Return [x, y] of the center of cell containing provided text 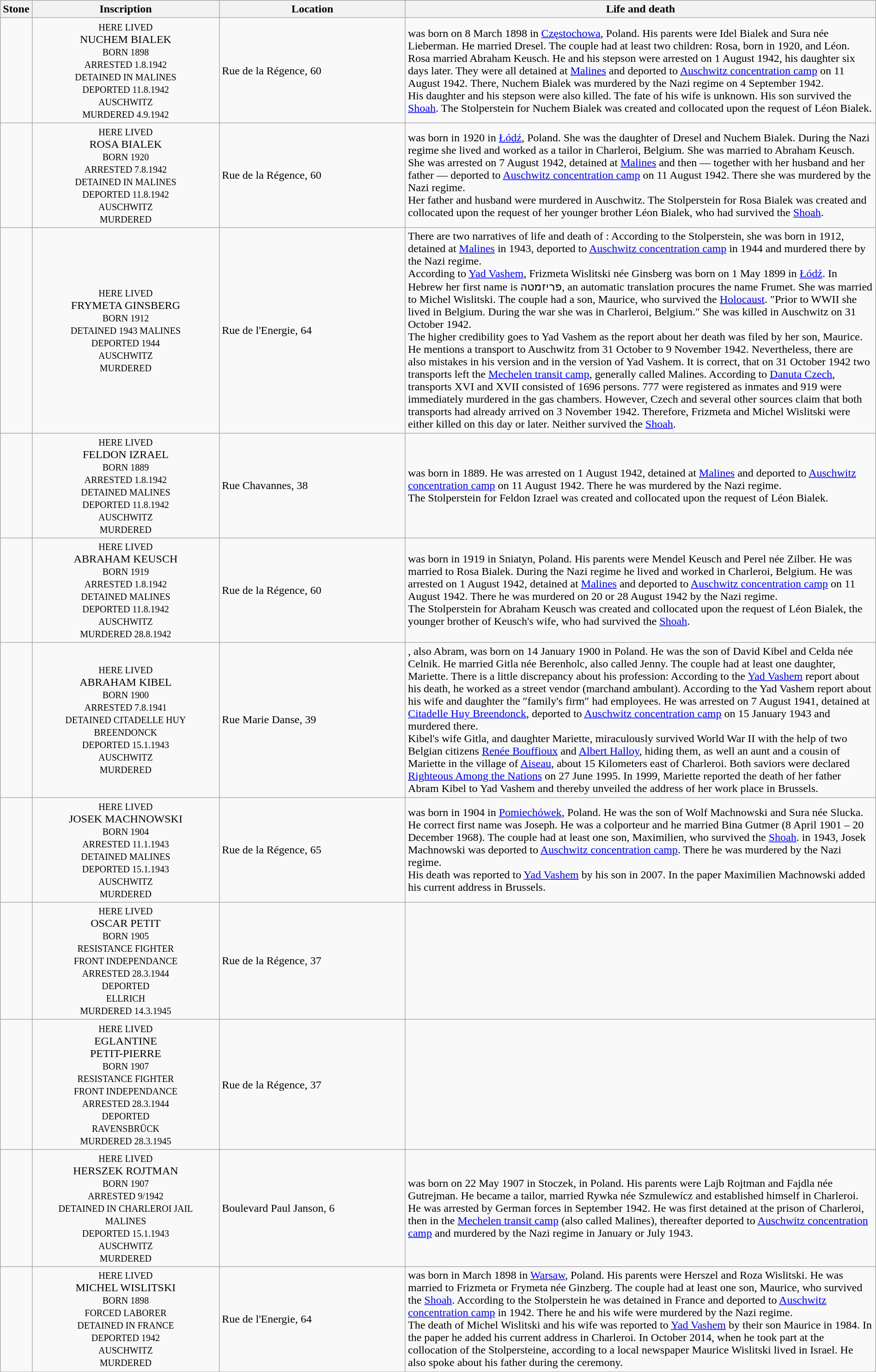
HERE LIVEDMICHEL WISLITSKIBORN 1898FORCED LABORERDETAINED IN FRANCEDEPORTED 1942AUSCHWITZMURDERED [126, 1319]
HERE LIVEDABRAHAM KEUSCHBORN 1919ARRESTED 1.8.1942DETAINED MALINESDEPORTED 11.8.1942AUSCHWITZMURDERED 28.8.1942 [126, 590]
HERE LIVEDHERSZEK ROJTMANBORN 1907ARRESTED 9/1942DETAINED IN CHARLEROI JAILMALINESDEPORTED 15.1.1943AUSCHWITZMURDERED [126, 1208]
Rue de la Régence, 65 [312, 850]
Stone [16, 9]
HERE LIVEDEGLANTINEPETIT-PIERREBORN 1907RESISTANCE FIGHTERFRONT INDEPENDANCEARRESTED 28.3.1944DEPORTEDRAVENSBRÜCKMURDERED 28.3.1945 [126, 1084]
Life and death [640, 9]
HERE LIVEDROSA BIALEKBORN 1920ARRESTED 7.8.1942DETAINED IN MALINESDEPORTED 11.8.1942AUSCHWITZMURDERED [126, 175]
HERE LIVEDOSCAR PETITBORN 1905RESISTANCE FIGHTERFRONT INDEPENDANCEARRESTED 28.3.1944DEPORTEDELLRICHMURDERED 14.3.1945 [126, 961]
Inscription [126, 9]
HERE LIVEDABRAHAM KIBELBORN 1900ARRESTED 7.8.1941DETAINED CITADELLE HUYBREENDONCKDEPORTED 15.1.1943AUSCHWITZMURDERED [126, 720]
Boulevard Paul Janson, 6 [312, 1208]
HERE LIVEDNUCHEM BIALEKBORN 1898ARRESTED 1.8.1942DETAINED IN MALINESDEPORTED 11.8.1942AUSCHWITZMURDERED 4.9.1942 [126, 70]
Rue Marie Danse, 39 [312, 720]
Location [312, 9]
HERE LIVEDFRYMETA GINSBERGBORN 1912DETAINED 1943 MALINESDEPORTED 1944AUSCHWITZMURDERED [126, 331]
Rue Chavannes, 38 [312, 486]
HERE LIVEDJOSEK MACHNOWSKIBORN 1904ARRESTED 11.1.1943DETAINED MALINESDEPORTED 15.1.1943AUSCHWITZMURDERED [126, 850]
HERE LIVEDFELDON IZRAELBORN 1889ARRESTED 1.8.1942DETAINED MALINESDEPORTED 11.8.1942AUSCHWITZMURDERED [126, 486]
